Return the [x, y] coordinate for the center point of the cell that contains the specified text.  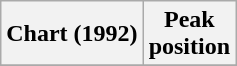
Chart (1992) [72, 34]
Peakposition [189, 34]
